Provide the (X, Y) coordinate of the cell's center where the given text is located.  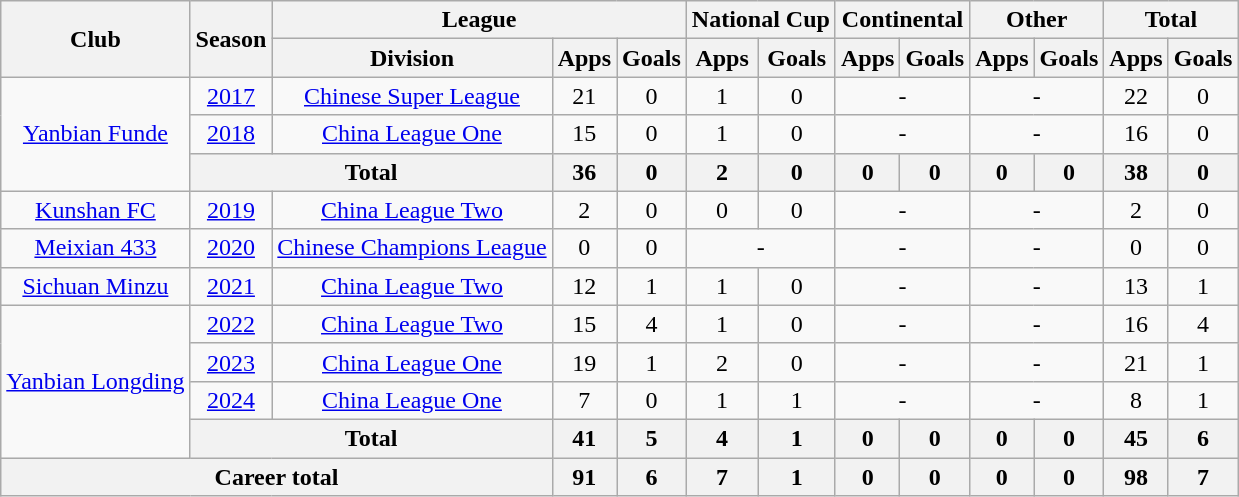
League (480, 20)
Kunshan FC (96, 210)
Season (231, 39)
38 (1136, 172)
19 (584, 362)
5 (652, 438)
Other (1037, 20)
12 (584, 286)
2017 (231, 96)
Division (412, 58)
Chinese Champions League (412, 248)
36 (584, 172)
Career total (276, 477)
45 (1136, 438)
13 (1136, 286)
2020 (231, 248)
41 (584, 438)
91 (584, 477)
2024 (231, 400)
National Cup (760, 20)
2018 (231, 134)
2019 (231, 210)
Club (96, 39)
Continental (902, 20)
Meixian 433 (96, 248)
2021 (231, 286)
Sichuan Minzu (96, 286)
Yanbian Longding (96, 381)
98 (1136, 477)
2023 (231, 362)
Chinese Super League (412, 96)
8 (1136, 400)
Yanbian Funde (96, 134)
2022 (231, 324)
22 (1136, 96)
